For the text-containing cell, return its midpoint in (x, y) coordinate format. 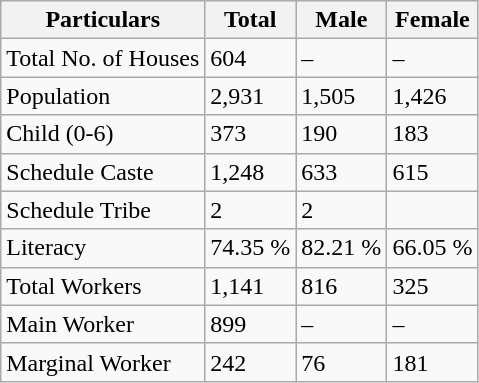
74.35 % (250, 248)
373 (250, 134)
2,931 (250, 96)
Schedule Caste (103, 172)
633 (342, 172)
Schedule Tribe (103, 210)
190 (342, 134)
Literacy (103, 248)
242 (250, 362)
Child (0-6) (103, 134)
Total Workers (103, 286)
Particulars (103, 20)
Total (250, 20)
1,248 (250, 172)
816 (342, 286)
1,426 (432, 96)
1,141 (250, 286)
181 (432, 362)
604 (250, 58)
899 (250, 324)
Total No. of Houses (103, 58)
1,505 (342, 96)
183 (432, 134)
Marginal Worker (103, 362)
66.05 % (432, 248)
615 (432, 172)
Female (432, 20)
Main Worker (103, 324)
325 (432, 286)
82.21 % (342, 248)
76 (342, 362)
Population (103, 96)
Male (342, 20)
